Locate the cell with the specified text and output its (x, y) center coordinate. 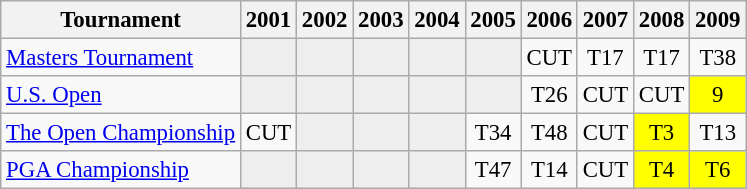
2007 (605, 20)
The Open Championship (121, 133)
PGA Championship (121, 170)
2009 (718, 20)
T26 (549, 95)
2008 (661, 20)
T48 (549, 133)
T13 (718, 133)
9 (718, 95)
Masters Tournament (121, 58)
2002 (325, 20)
T6 (718, 170)
2006 (549, 20)
T38 (718, 58)
T14 (549, 170)
2003 (381, 20)
Tournament (121, 20)
U.S. Open (121, 95)
T47 (493, 170)
2001 (268, 20)
T34 (493, 133)
T4 (661, 170)
2004 (437, 20)
T3 (661, 133)
2005 (493, 20)
